Find where the given text appears and provide that cell's center as [x, y] coordinate. 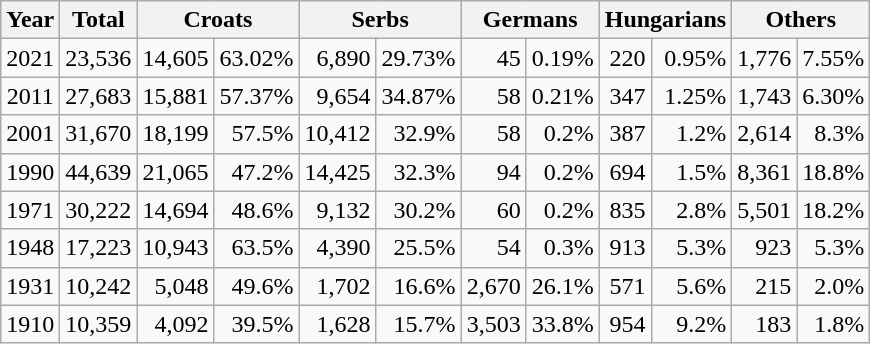
47.2% [256, 172]
39.5% [256, 324]
21,065 [176, 172]
63.02% [256, 58]
4,390 [338, 248]
913 [625, 248]
1971 [30, 210]
2.8% [692, 210]
1.25% [692, 96]
1931 [30, 286]
2011 [30, 96]
60 [494, 210]
387 [625, 134]
0.21% [562, 96]
34.87% [418, 96]
94 [494, 172]
48.6% [256, 210]
26.1% [562, 286]
14,605 [176, 58]
8,361 [764, 172]
1948 [30, 248]
2021 [30, 58]
954 [625, 324]
Germans [530, 20]
30,222 [98, 210]
1,628 [338, 324]
14,694 [176, 210]
3,503 [494, 324]
Hungarians [665, 20]
4,092 [176, 324]
1910 [30, 324]
31,670 [98, 134]
18.2% [834, 210]
2,614 [764, 134]
347 [625, 96]
9,654 [338, 96]
2.0% [834, 286]
Total [98, 20]
33.8% [562, 324]
17,223 [98, 248]
32.3% [418, 172]
10,943 [176, 248]
5,501 [764, 210]
0.95% [692, 58]
15.7% [418, 324]
29.73% [418, 58]
2001 [30, 134]
183 [764, 324]
Serbs [380, 20]
15,881 [176, 96]
23,536 [98, 58]
14,425 [338, 172]
49.6% [256, 286]
25.5% [418, 248]
18,199 [176, 134]
1,743 [764, 96]
57.37% [256, 96]
16.6% [418, 286]
5,048 [176, 286]
923 [764, 248]
Croats [218, 20]
215 [764, 286]
8.3% [834, 134]
44,639 [98, 172]
9.2% [692, 324]
10,359 [98, 324]
694 [625, 172]
7.55% [834, 58]
220 [625, 58]
57.5% [256, 134]
1.2% [692, 134]
6,890 [338, 58]
571 [625, 286]
1.8% [834, 324]
27,683 [98, 96]
1990 [30, 172]
1,776 [764, 58]
0.3% [562, 248]
5.6% [692, 286]
835 [625, 210]
Year [30, 20]
32.9% [418, 134]
1,702 [338, 286]
6.30% [834, 96]
0.19% [562, 58]
30.2% [418, 210]
10,412 [338, 134]
18.8% [834, 172]
9,132 [338, 210]
63.5% [256, 248]
45 [494, 58]
1.5% [692, 172]
54 [494, 248]
Others [801, 20]
2,670 [494, 286]
10,242 [98, 286]
